Provide the [X, Y] coordinate of the cell's center where the given text is located.  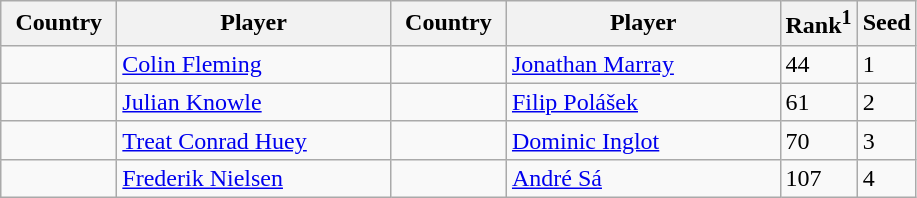
Dominic Inglot [643, 140]
107 [818, 178]
Treat Conrad Huey [254, 140]
Frederik Nielsen [254, 178]
André Sá [643, 178]
44 [818, 64]
61 [818, 102]
Julian Knowle [254, 102]
Rank1 [818, 24]
Filip Polášek [643, 102]
70 [818, 140]
3 [886, 140]
1 [886, 64]
Seed [886, 24]
2 [886, 102]
Jonathan Marray [643, 64]
4 [886, 178]
Colin Fleming [254, 64]
